Find where the given text appears and provide that cell's center as [X, Y] coordinate. 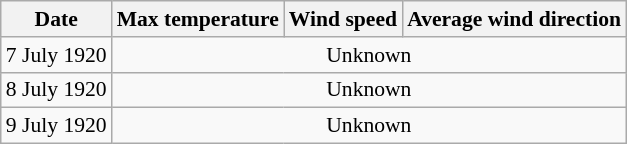
8 July 1920 [56, 90]
7 July 1920 [56, 55]
Wind speed [343, 19]
Max temperature [198, 19]
Date [56, 19]
9 July 1920 [56, 126]
Average wind direction [514, 19]
